Capture the cell that displays the provided text and extract its (x, y) central coordinate. 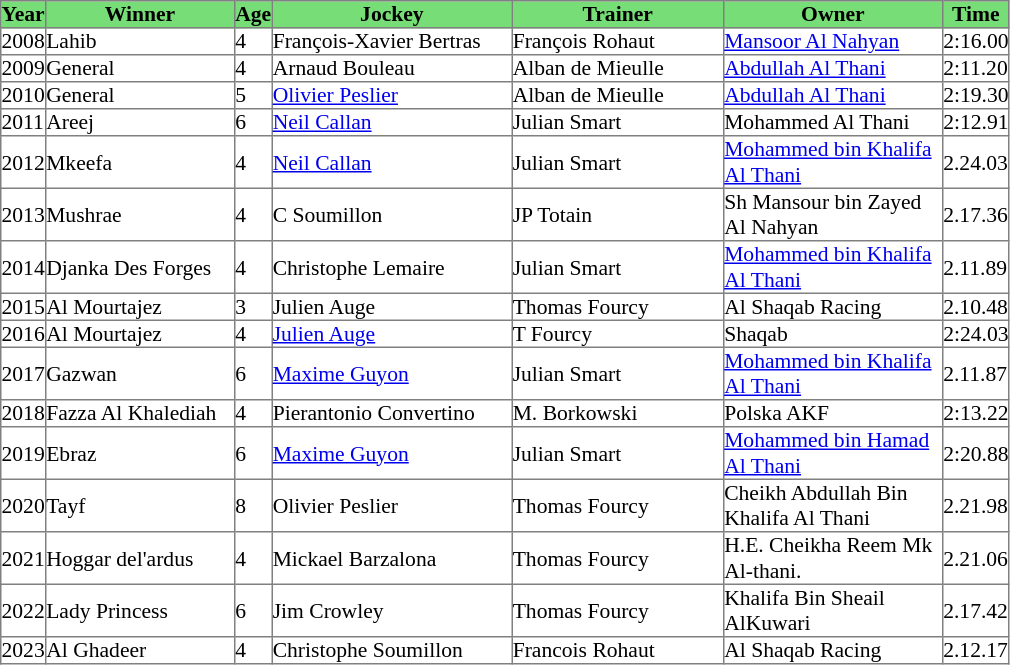
Fazza Al Khalediah (140, 414)
2.11.87 (976, 373)
2:19.30 (976, 96)
2012 (24, 162)
Shaqab (832, 334)
2:24.03 (976, 334)
2.21.06 (976, 558)
Winner (140, 14)
Mohammed Al Thani (832, 122)
Owner (832, 14)
2011 (24, 122)
2:13.22 (976, 414)
2.11.89 (976, 267)
2020 (24, 505)
2014 (24, 267)
Pierantonio Convertino (392, 414)
2010 (24, 96)
2021 (24, 558)
Ebraz (140, 453)
2019 (24, 453)
Lahib (140, 42)
Francois Rohaut (618, 650)
5 (252, 96)
Mohammed bin Hamad Al Thani (832, 453)
Hoggar del'ardus (140, 558)
C Soumillon (392, 214)
Jim Crowley (392, 610)
2015 (24, 306)
8 (252, 505)
Areej (140, 122)
François-Xavier Bertras (392, 42)
Mansoor Al Nahyan (832, 42)
M. Borkowski (618, 414)
Polska AKF (832, 414)
2.17.36 (976, 214)
2:20.88 (976, 453)
Trainer (618, 14)
2008 (24, 42)
2.24.03 (976, 162)
Tayf (140, 505)
Mushrae (140, 214)
2.21.98 (976, 505)
2.17.42 (976, 610)
Sh Mansour bin Zayed Al Nahyan (832, 214)
2017 (24, 373)
Age (252, 14)
Lady Princess (140, 610)
2.10.48 (976, 306)
2009 (24, 68)
JP Totain (618, 214)
2016 (24, 334)
Khalifa Bin Sheail AlKuwari (832, 610)
Cheikh Abdullah Bin Khalifa Al Thani (832, 505)
2022 (24, 610)
Arnaud Bouleau (392, 68)
Al Ghadeer (140, 650)
Mkeefa (140, 162)
2:16.00 (976, 42)
2023 (24, 650)
Mickael Barzalona (392, 558)
Christophe Soumillon (392, 650)
T Fourcy (618, 334)
François Rohaut (618, 42)
2018 (24, 414)
Christophe Lemaire (392, 267)
Time (976, 14)
Gazwan (140, 373)
2.12.17 (976, 650)
3 (252, 306)
2013 (24, 214)
H.E. Cheikha Reem Mk Al-thani. (832, 558)
2:11.20 (976, 68)
2:12.91 (976, 122)
Djanka Des Forges (140, 267)
Jockey (392, 14)
Year (24, 14)
